Identify which cell holds the provided text, then report its (x, y) central coordinate. 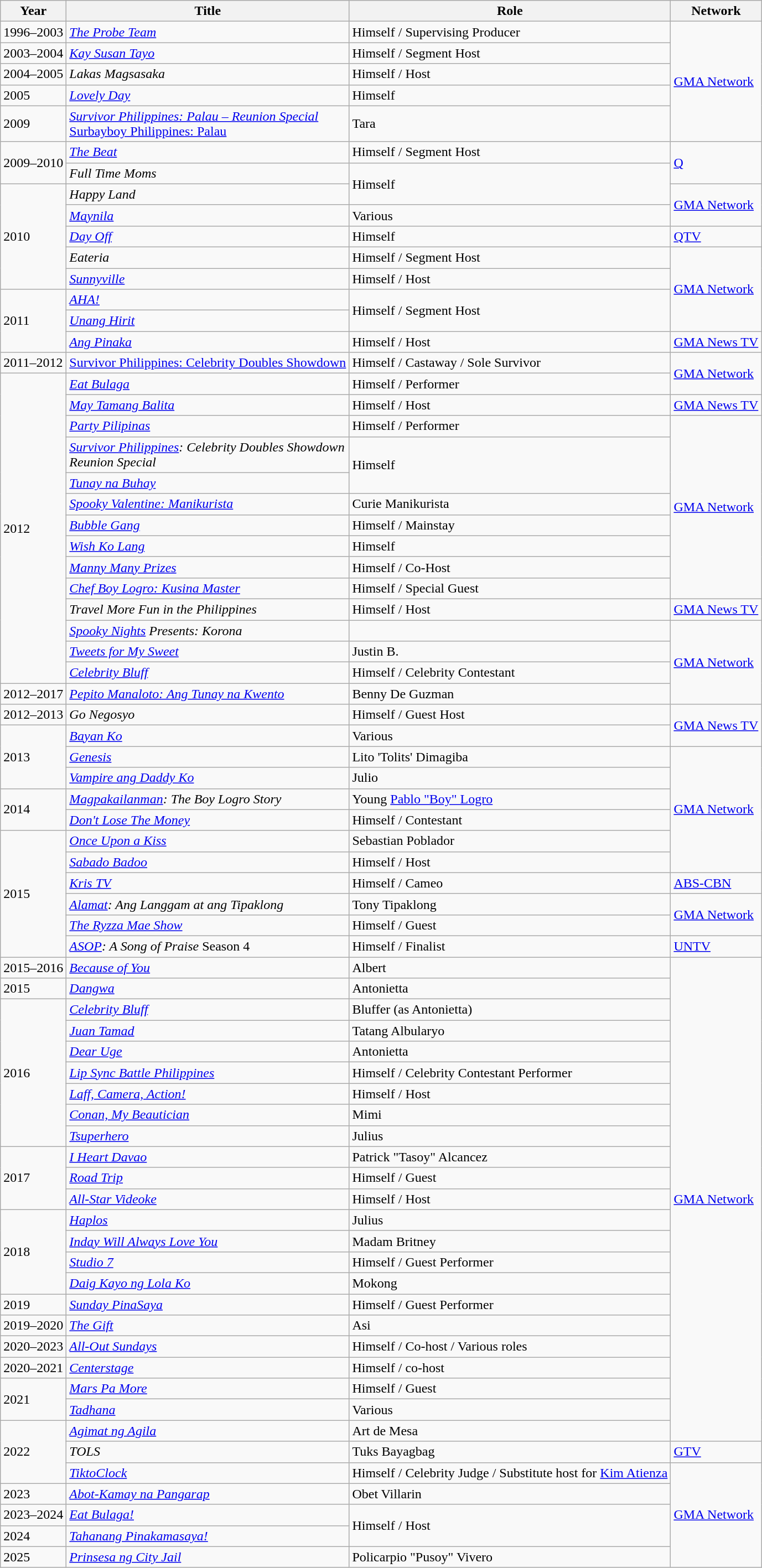
Mars Pa More (208, 1389)
ABS-CBN (716, 883)
Policarpio "Pusoy" Vivero (510, 1557)
2018 (33, 1252)
Ang Pinaka (208, 342)
ASOP: A Song of Praise Season 4 (208, 946)
Mokong (510, 1283)
The Probe Team (208, 32)
Albert (510, 968)
2009 (33, 124)
Spooky Nights Presents: Korona (208, 630)
Himself / Co-Host (510, 567)
Benny De Guzman (510, 694)
Bubble Gang (208, 525)
Dangwa (208, 989)
Tatang Albularyo (510, 1031)
Survivor Philippines: Celebrity Doubles Showdown Reunion Special (208, 455)
2014 (33, 809)
Travel More Fun in the Philippines (208, 609)
Prinsesa ng City Jail (208, 1557)
Kay Susan Tayo (208, 53)
Madam Britney (510, 1241)
2005 (33, 95)
2015–2016 (33, 968)
Eat Bulaga! (208, 1515)
2023 (33, 1494)
Himself / Celebrity Judge / Substitute host for Kim Atienza (510, 1473)
2023–2024 (33, 1515)
All-Out Sundays (208, 1347)
Himself / Celebrity Contestant Performer (510, 1073)
Himself / Mainstay (510, 525)
Laff, Camera, Action! (208, 1094)
1996–2003 (33, 32)
Himself / Special Guest (510, 588)
Art de Mesa (510, 1431)
The Beat (208, 152)
Survivor Philippines: Celebrity Doubles Showdown (208, 363)
Obet Villarin (510, 1494)
Himself / Celebrity Contestant (510, 673)
Bayan Ko (208, 736)
Daig Kayo ng Lola Ko (208, 1283)
May Tamang Balita (208, 405)
Patrick "Tasoy" Alcancez (510, 1157)
Tony Tipaklong (510, 904)
Lito 'Tolits' Dimagiba (510, 757)
TiktoClock (208, 1473)
Tadhana (208, 1410)
Conan, My Beautician (208, 1115)
Young Pablo "Boy" Logro (510, 799)
2009–2010 (33, 163)
2019–2020 (33, 1326)
Himself / Castaway / Sole Survivor (510, 363)
2020–2023 (33, 1347)
Once Upon a Kiss (208, 841)
2004–2005 (33, 74)
Lovely Day (208, 95)
GTV (716, 1452)
Spooky Valentine: Manikurista (208, 504)
Party Pilipinas (208, 426)
All-Star Videoke (208, 1199)
UNTV (716, 946)
2019 (33, 1304)
Genesis (208, 757)
Justin B. (510, 652)
Eateria (208, 257)
2024 (33, 1536)
Road Trip (208, 1178)
Chef Boy Logro: Kusina Master (208, 588)
2012 (33, 528)
Himself / Finalist (510, 946)
2016 (33, 1073)
Himself / Co-host / Various roles (510, 1347)
Centerstage (208, 1368)
Unang Hirit (208, 321)
2021 (33, 1399)
Maynila (208, 215)
Role (510, 11)
2020–2021 (33, 1368)
2011–2012 (33, 363)
Sebastian Poblador (510, 841)
Wish Ko Lang (208, 546)
Dear Uge (208, 1052)
Studio 7 (208, 1262)
Himself / Supervising Producer (510, 32)
2011 (33, 321)
Curie Manikurista (510, 504)
Himself / Contestant (510, 820)
Alamat: Ang Langgam at ang Tipaklong (208, 904)
Asi (510, 1326)
Julio (510, 778)
Tsuperhero (208, 1136)
2012–2013 (33, 715)
Himself / co-host (510, 1368)
Haplos (208, 1220)
2012–2017 (33, 694)
Himself / Cameo (510, 883)
Survivor Philippines: Palau – Reunion SpecialSurbayboy Philippines: Palau (208, 124)
Tuks Bayagbag (510, 1452)
Q (716, 163)
Sunday PinaSaya (208, 1304)
Full Time Moms (208, 173)
QTV (716, 236)
Network (716, 11)
Eat Bulaga (208, 384)
Vampire ang Daddy Ko (208, 778)
Sunnyville (208, 278)
2022 (33, 1452)
I Heart Davao (208, 1157)
The Ryzza Mae Show (208, 925)
Happy Land (208, 194)
Tweets for My Sweet (208, 652)
Kris TV (208, 883)
Lakas Magsasaka (208, 74)
Juan Tamad (208, 1031)
Year (33, 11)
Tahanang Pinakamasaya! (208, 1536)
Pepito Manaloto: Ang Tunay na Kwento (208, 694)
Bluffer (as Antonietta) (510, 1010)
Go Negosyo (208, 715)
2017 (33, 1178)
Title (208, 11)
Abot-Kamay na Pangarap (208, 1494)
Magpakailanman: The Boy Logro Story (208, 799)
Inday Will Always Love You (208, 1241)
Himself / Guest Host (510, 715)
TOLS (208, 1452)
The Gift (208, 1326)
Agimat ng Agila (208, 1431)
Tunay na Buhay (208, 483)
Day Off (208, 236)
Mimi (510, 1115)
Tara (510, 124)
Manny Many Prizes (208, 567)
2003–2004 (33, 53)
AHA! (208, 300)
Don't Lose The Money (208, 820)
Because of You (208, 968)
Lip Sync Battle Philippines (208, 1073)
2025 (33, 1557)
2013 (33, 757)
Sabado Badoo (208, 862)
2010 (33, 236)
